Determine the [X, Y] coordinate at the center of the cell enclosing the given text.  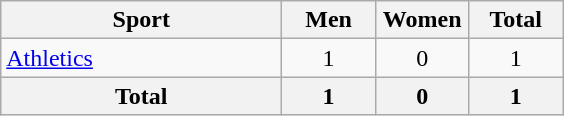
Athletics [142, 58]
Women [422, 20]
Sport [142, 20]
Men [329, 20]
